Detect which cell encompasses the target text, then output its [X, Y] center coordinate. 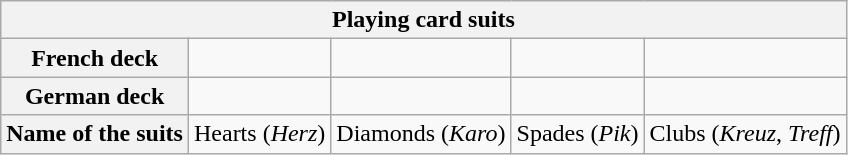
Name of the suits [95, 134]
Clubs (Kreuz, Treff) [745, 134]
Hearts (Herz) [259, 134]
German deck [95, 96]
Spades (Pik) [578, 134]
French deck [95, 58]
Playing card suits [424, 20]
Diamonds (Karo) [421, 134]
